Pinpoint the cell where the given text exists, returning its [x, y] midpoint coordinate. 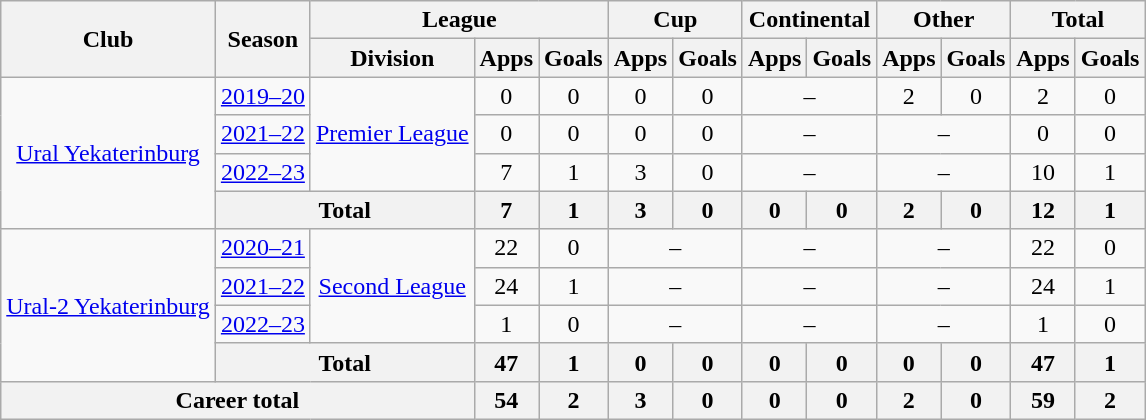
Second League [392, 286]
10 [1043, 172]
Cup [675, 20]
2019–20 [262, 96]
Career total [238, 400]
Premier League [392, 134]
12 [1043, 210]
Ural Yekaterinburg [108, 153]
59 [1043, 400]
54 [506, 400]
2020–21 [262, 248]
Season [262, 39]
Ural-2 Yekaterinburg [108, 305]
Other [944, 20]
Continental [809, 20]
League [459, 20]
Division [392, 58]
Club [108, 39]
